Provide the [X, Y] coordinate of the cell's center where the given text is located.  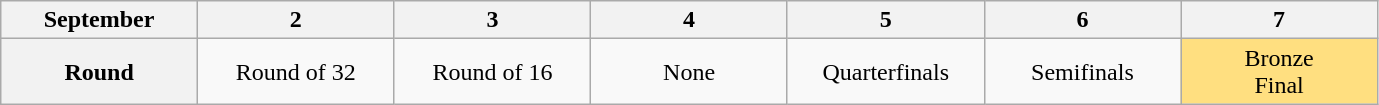
Round [100, 72]
5 [886, 20]
Semifinals [1082, 72]
6 [1082, 20]
7 [1280, 20]
Round of 16 [492, 72]
2 [296, 20]
4 [690, 20]
BronzeFinal [1280, 72]
Quarterfinals [886, 72]
3 [492, 20]
None [690, 72]
September [100, 20]
Round of 32 [296, 72]
